For the text-containing cell, return its midpoint in [x, y] coordinate format. 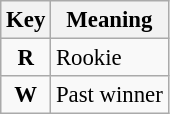
Meaning [110, 20]
Rookie [110, 58]
Key [26, 20]
Past winner [110, 95]
W [26, 95]
R [26, 58]
